Return the [X, Y] coordinate for the center point of the cell that contains the specified text.  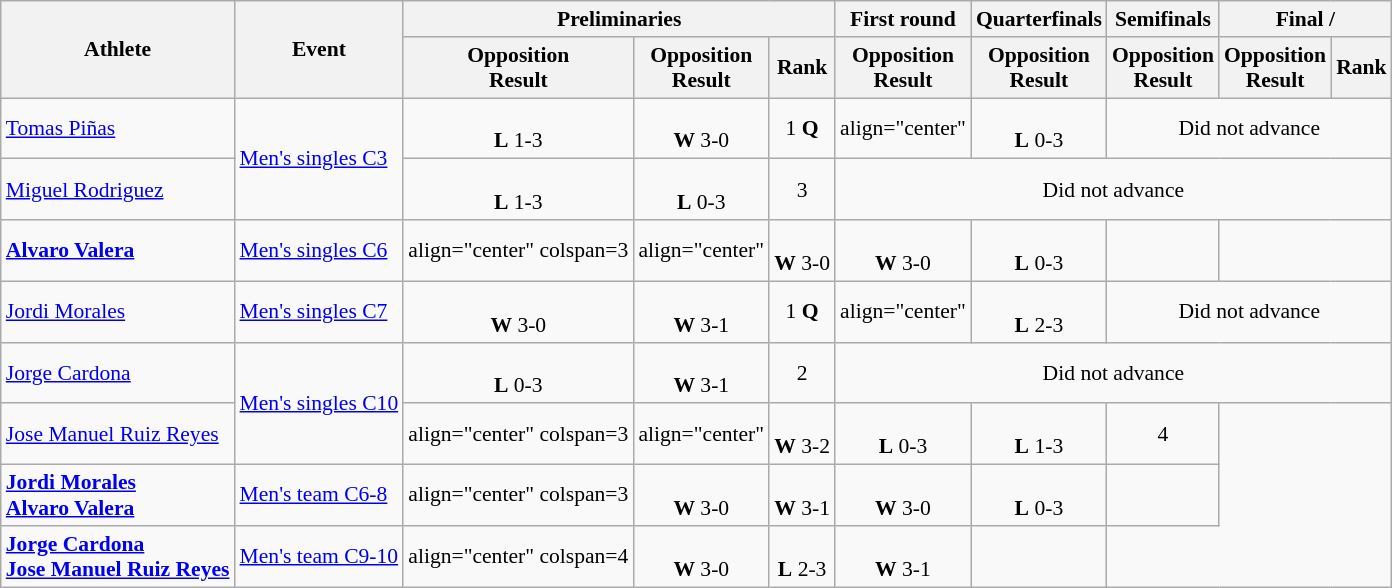
Men's singles C10 [320, 403]
Event [320, 50]
Men's team C9-10 [320, 556]
Jordi Morales [118, 312]
First round [903, 19]
Semifinals [1163, 19]
Athlete [118, 50]
Jorge Cardona [118, 372]
W 3-2 [802, 434]
align="center" colspan=4 [518, 556]
Men's singles C3 [320, 159]
Jordi Morales Alvaro Valera [118, 496]
Men's singles C7 [320, 312]
Alvaro Valera [118, 250]
Preliminaries [619, 19]
Miguel Rodriguez [118, 190]
Tomas Piñas [118, 128]
4 [1163, 434]
2 [802, 372]
Men's team C6-8 [320, 496]
Jorge Cardona Jose Manuel Ruiz Reyes [118, 556]
Men's singles C6 [320, 250]
Quarterfinals [1039, 19]
Jose Manuel Ruiz Reyes [118, 434]
3 [802, 190]
Final / [1306, 19]
